For the text-containing cell, return its midpoint in [X, Y] coordinate format. 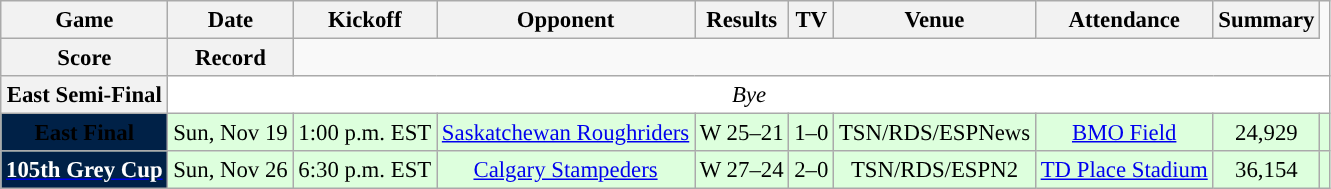
2–0 [812, 170]
TSN/RDS/ESPNews [935, 133]
Kickoff [365, 20]
Attendance [1124, 20]
24,929 [1266, 133]
W 25–21 [742, 133]
Results [742, 20]
Sun, Nov 26 [230, 170]
Date [230, 20]
Venue [935, 20]
Bye [749, 95]
East Final [84, 133]
Game [84, 20]
6:30 p.m. EST [365, 170]
Score [84, 58]
Sun, Nov 19 [230, 133]
Opponent [566, 20]
Record [230, 58]
36,154 [1266, 170]
Summary [1266, 20]
1–0 [812, 133]
East Semi-Final [84, 95]
W 27–24 [742, 170]
1:00 p.m. EST [365, 133]
105th Grey Cup [84, 170]
Saskatchewan Roughriders [566, 133]
Calgary Stampeders [566, 170]
TSN/RDS/ESPN2 [935, 170]
BMO Field [1124, 133]
TV [812, 20]
TD Place Stadium [1124, 170]
